Provide the (x, y) coordinate of the cell's center where the given text is located.  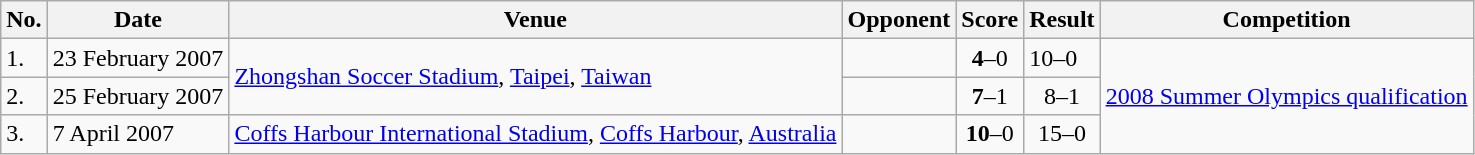
No. (24, 20)
7–1 (990, 96)
2008 Summer Olympics qualification (1286, 96)
1. (24, 58)
Zhongshan Soccer Stadium, Taipei, Taiwan (536, 77)
4–0 (990, 58)
8–1 (1062, 96)
Competition (1286, 20)
Venue (536, 20)
25 February 2007 (138, 96)
15–0 (1062, 134)
3. (24, 134)
Score (990, 20)
7 April 2007 (138, 134)
Result (1062, 20)
Coffs Harbour International Stadium, Coffs Harbour, Australia (536, 134)
23 February 2007 (138, 58)
2. (24, 96)
Opponent (899, 20)
Date (138, 20)
